Scan for the cell matching the given text and deliver its [x, y] coordinate at center. 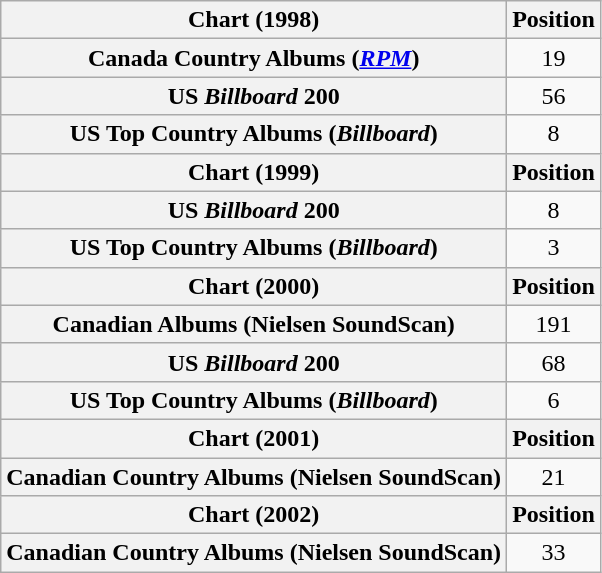
33 [554, 553]
56 [554, 96]
Chart (1998) [254, 20]
68 [554, 362]
Chart (1999) [254, 172]
19 [554, 58]
21 [554, 477]
Canada Country Albums (RPM) [254, 58]
191 [554, 324]
6 [554, 400]
Chart (2000) [254, 286]
Chart (2001) [254, 438]
Canadian Albums (Nielsen SoundScan) [254, 324]
Chart (2002) [254, 515]
3 [554, 248]
